Extract the [X, Y] coordinate from the center of the cell holding the provided text.  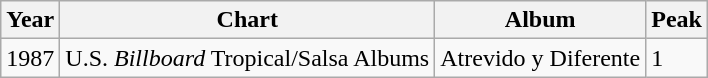
Peak [677, 20]
Chart [248, 20]
Atrevido y Diferente [540, 58]
Album [540, 20]
U.S. Billboard Tropical/Salsa Albums [248, 58]
1 [677, 58]
Year [30, 20]
1987 [30, 58]
